Detect which cell encompasses the target text, then output its (X, Y) center coordinate. 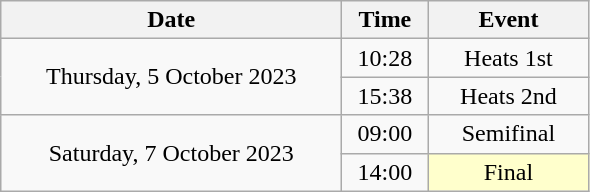
Date (172, 20)
Saturday, 7 October 2023 (172, 153)
Heats 1st (508, 58)
09:00 (385, 134)
Thursday, 5 October 2023 (172, 77)
Final (508, 172)
10:28 (385, 58)
Semifinal (508, 134)
Time (385, 20)
Heats 2nd (508, 96)
Event (508, 20)
14:00 (385, 172)
15:38 (385, 96)
